Find where the given text appears and provide that cell's center as [x, y] coordinate. 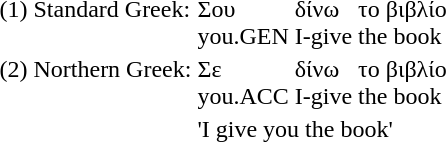
Northern Greek: [112, 82]
δίνωI-give [323, 82]
Σεyou.ACC [243, 82]
